For the text-containing cell, return its midpoint in (x, y) coordinate format. 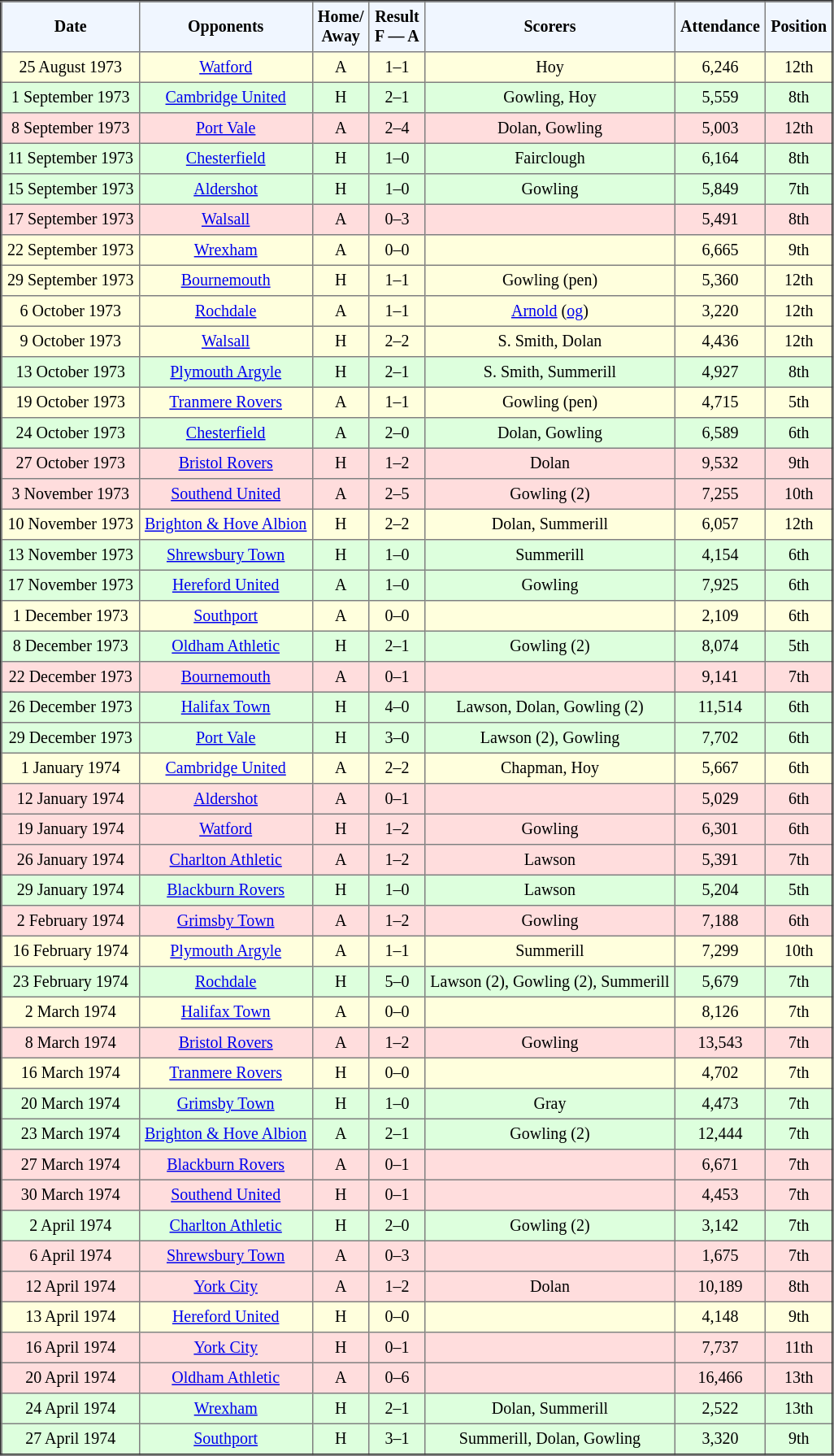
4,453 (720, 1195)
2–4 (397, 128)
12,444 (720, 1134)
Gray (550, 1104)
6,057 (720, 524)
9,532 (720, 463)
16 March 1974 (71, 1073)
5–0 (397, 982)
3,142 (720, 1226)
Chapman, Hoy (550, 768)
S. Smith, Summerill (550, 372)
Position (800, 27)
11,514 (720, 707)
Lawson (2), Gowling (2), Summerill (550, 982)
19 January 1974 (71, 829)
3–1 (397, 1439)
17 September 1973 (71, 219)
6 October 1973 (71, 311)
6,589 (720, 433)
13,543 (720, 1043)
1,675 (720, 1256)
26 December 1973 (71, 707)
10 November 1973 (71, 524)
Home/Away (341, 27)
22 September 1973 (71, 250)
Summerill, Dolan, Gowling (550, 1439)
20 April 1974 (71, 1378)
4,436 (720, 341)
17 November 1973 (71, 585)
4,148 (720, 1317)
12 January 1974 (71, 799)
16,466 (720, 1378)
30 March 1974 (71, 1195)
3,320 (720, 1439)
3–0 (397, 738)
10,189 (720, 1287)
Date (71, 27)
16 April 1974 (71, 1348)
6,671 (720, 1165)
5,003 (720, 128)
Scorers (550, 27)
4,702 (720, 1073)
ResultF — A (397, 27)
2 March 1974 (71, 1012)
13 November 1973 (71, 555)
2,109 (720, 616)
9,141 (720, 677)
11th (800, 1348)
7,299 (720, 951)
8,074 (720, 646)
23 March 1974 (71, 1134)
11 September 1973 (71, 159)
1 January 1974 (71, 768)
27 March 1974 (71, 1165)
6,164 (720, 159)
Attendance (720, 27)
Opponents (226, 27)
5,559 (720, 98)
7,737 (720, 1348)
9 October 1973 (71, 341)
7,255 (720, 494)
7,925 (720, 585)
4,154 (720, 555)
Fairclough (550, 159)
19 October 1973 (71, 402)
1 December 1973 (71, 616)
29 January 1974 (71, 890)
29 September 1973 (71, 280)
5,204 (720, 890)
6,301 (720, 829)
Hoy (550, 67)
3 November 1973 (71, 494)
4,473 (720, 1104)
Lawson, Dolan, Gowling (2) (550, 707)
6 April 1974 (71, 1256)
4–0 (397, 707)
2–5 (397, 494)
13 April 1974 (71, 1317)
15 September 1973 (71, 189)
4,715 (720, 402)
20 March 1974 (71, 1104)
8 September 1973 (71, 128)
5,679 (720, 982)
Lawson (2), Gowling (550, 738)
7,702 (720, 738)
S. Smith, Dolan (550, 341)
12 April 1974 (71, 1287)
0–6 (397, 1378)
3,220 (720, 311)
8 March 1974 (71, 1043)
24 April 1974 (71, 1409)
8 December 1973 (71, 646)
Arnold (og) (550, 311)
24 October 1973 (71, 433)
13 October 1973 (71, 372)
1 September 1973 (71, 98)
5,391 (720, 860)
5,360 (720, 280)
5,491 (720, 219)
5,029 (720, 799)
5,849 (720, 189)
29 December 1973 (71, 738)
2 February 1974 (71, 921)
16 February 1974 (71, 951)
22 December 1973 (71, 677)
6,246 (720, 67)
2 April 1974 (71, 1226)
8,126 (720, 1012)
7,188 (720, 921)
Gowling, Hoy (550, 98)
27 October 1973 (71, 463)
5,667 (720, 768)
26 January 1974 (71, 860)
2,522 (720, 1409)
6,665 (720, 250)
4,927 (720, 372)
23 February 1974 (71, 982)
27 April 1974 (71, 1439)
25 August 1973 (71, 67)
